Identify which cell holds the provided text, then report its [X, Y] central coordinate. 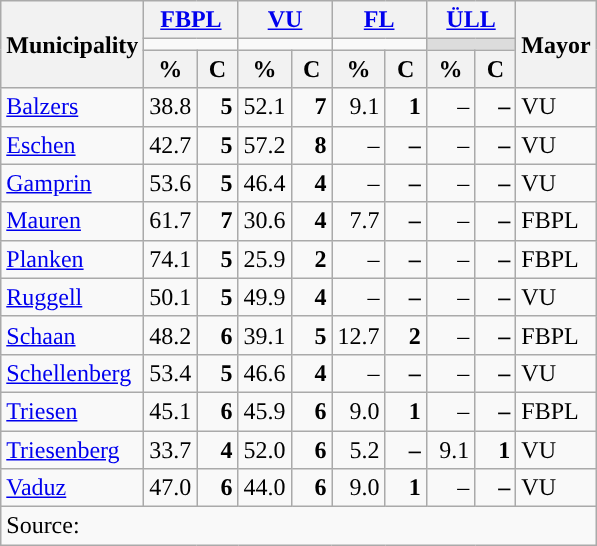
45.1 [170, 411]
57.2 [264, 145]
33.7 [170, 449]
Vaduz [72, 488]
49.9 [264, 297]
Eschen [72, 145]
44.0 [264, 488]
Ruggell [72, 297]
74.1 [170, 259]
Gamprin [72, 183]
Municipality [72, 44]
39.1 [264, 335]
52.1 [264, 107]
ÜLL [471, 20]
46.6 [264, 373]
12.7 [358, 335]
53.4 [170, 373]
Balzers [72, 107]
30.6 [264, 221]
Triesenberg [72, 449]
5.2 [358, 449]
25.9 [264, 259]
47.0 [170, 488]
53.6 [170, 183]
Mayor [556, 44]
Schellenberg [72, 373]
48.2 [170, 335]
52.0 [264, 449]
61.7 [170, 221]
FL [379, 20]
8 [312, 145]
42.7 [170, 145]
Planken [72, 259]
50.1 [170, 297]
7.7 [358, 221]
38.8 [170, 107]
45.9 [264, 411]
Triesen [72, 411]
Mauren [72, 221]
46.4 [264, 183]
Schaan [72, 335]
Source: [298, 526]
